Search for the cell housing the specified text and yield its (x, y) center coordinate. 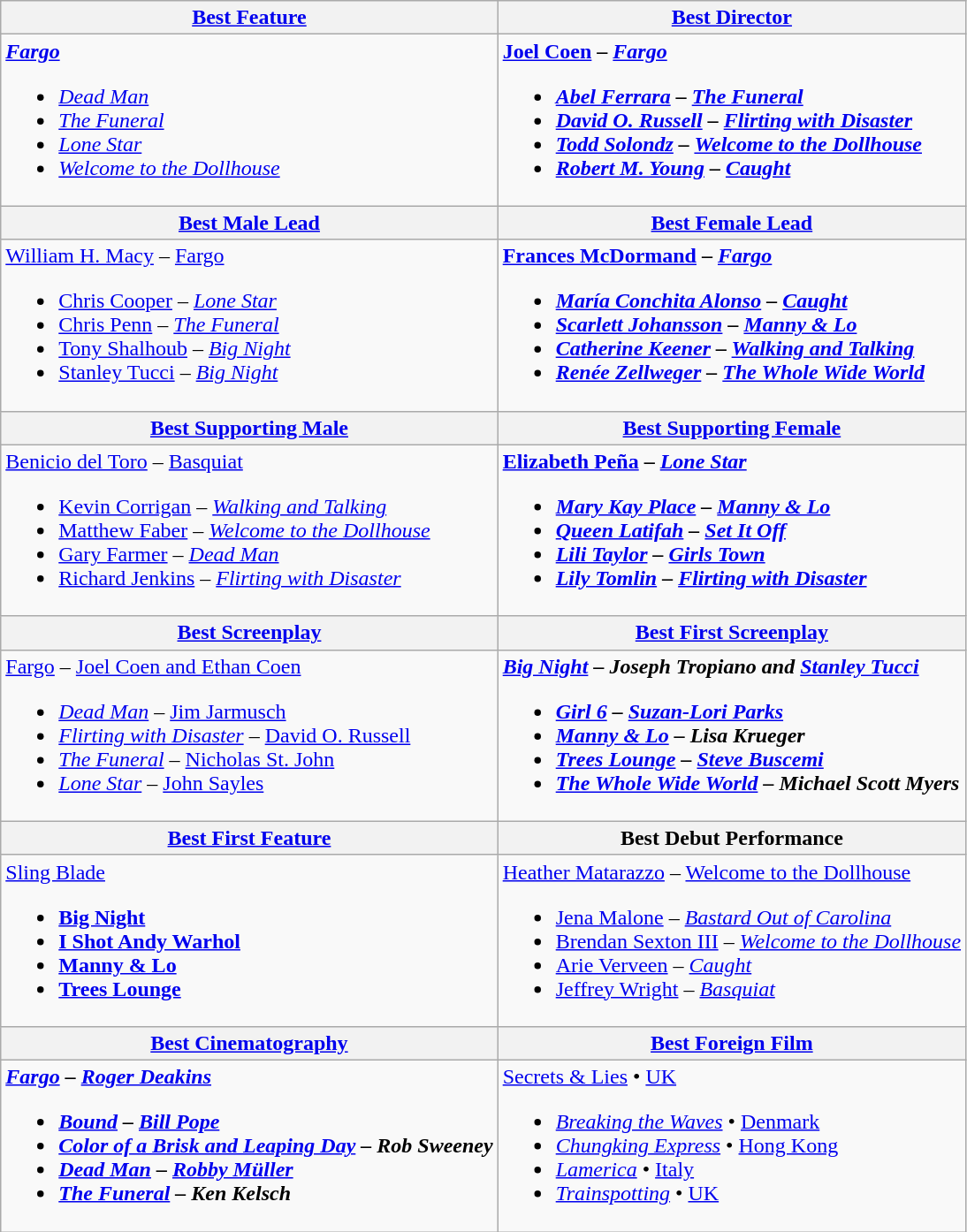
Fargo – Roger DeakinsBound – Bill PopeColor of a Brisk and Leaping Day – Rob SweeneyDead Man – Robby MüllerThe Funeral – Ken Kelsch (249, 1145)
Best Screenplay (249, 633)
Best Female Lead (732, 223)
Best Debut Performance (732, 838)
Best Foreign Film (732, 1043)
Best First Feature (249, 838)
FargoDead ManThe FuneralLone StarWelcome to the Dollhouse (249, 120)
Best Cinematography (249, 1043)
William H. Macy – FargoChris Cooper – Lone StarChris Penn – The FuneralTony Shalhoub – Big NightStanley Tucci – Big Night (249, 325)
Best Director (732, 18)
Joel Coen – FargoAbel Ferrara – The FuneralDavid O. Russell – Flirting with DisasterTodd Solondz – Welcome to the DollhouseRobert M. Young – Caught (732, 120)
Secrets & Lies • UKBreaking the Waves • DenmarkChungking Express • Hong KongLamerica • ItalyTrainspotting • UK (732, 1145)
Best Supporting Male (249, 428)
Best Feature (249, 18)
Best Male Lead (249, 223)
Best Supporting Female (732, 428)
Elizabeth Peña – Lone StarMary Kay Place – Manny & LoQueen Latifah – Set It OffLili Taylor – Girls TownLily Tomlin – Flirting with Disaster (732, 530)
Sling BladeBig NightI Shot Andy WarholManny & LoTrees Lounge (249, 940)
Best First Screenplay (732, 633)
